Return the [X, Y] coordinate for the center point of the cell that contains the specified text.  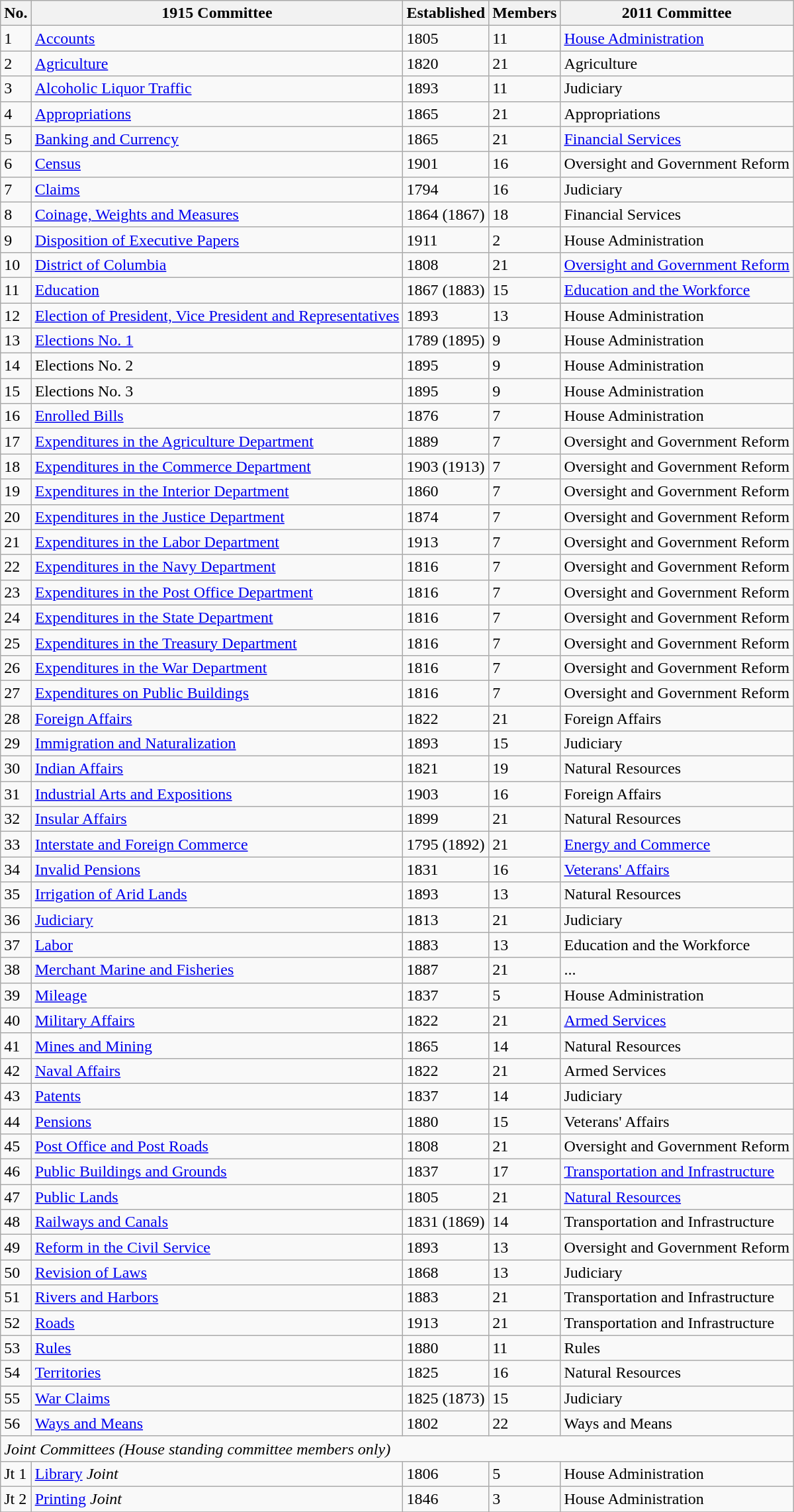
1846 [446, 1499]
District of Columbia [217, 265]
Military Affairs [217, 1020]
1868 [446, 1272]
Expenditures in the Treasury Department [217, 643]
49 [16, 1247]
35 [16, 895]
26 [16, 668]
1802 [446, 1423]
1789 (1895) [446, 341]
1 [16, 38]
Irrigation of Arid Lands [217, 895]
34 [16, 869]
8 [16, 214]
Indian Affairs [217, 769]
Members [525, 13]
1820 [446, 64]
Jt 2 [16, 1499]
Railways and Canals [217, 1222]
Expenditures in the Post Office Department [217, 592]
1874 [446, 517]
Interstate and Foreign Commerce [217, 844]
No. [16, 13]
Alcoholic Liquor Traffic [217, 89]
1889 [446, 441]
24 [16, 617]
10 [16, 265]
23 [16, 592]
1903 [446, 794]
Elections No. 2 [217, 366]
1876 [446, 416]
Merchant Marine and Fisheries [217, 970]
53 [16, 1348]
12 [16, 316]
Joint Committees (House standing committee members only) [397, 1448]
Immigration and Naturalization [217, 744]
43 [16, 1096]
55 [16, 1398]
2011 Committee [677, 13]
Education [217, 290]
Naval Affairs [217, 1071]
Jt 1 [16, 1474]
54 [16, 1373]
Labor [217, 945]
1911 [446, 240]
42 [16, 1071]
Mileage [217, 995]
39 [16, 995]
Printing Joint [217, 1499]
Expenditures in the State Department [217, 617]
37 [16, 945]
1831 (1869) [446, 1222]
36 [16, 920]
Expenditures in the Commerce Department [217, 467]
1825 [446, 1373]
45 [16, 1147]
27 [16, 693]
Mines and Mining [217, 1045]
33 [16, 844]
Elections No. 3 [217, 391]
51 [16, 1298]
Election of President, Vice President and Representatives [217, 316]
1831 [446, 869]
52 [16, 1323]
Expenditures in the War Department [217, 668]
47 [16, 1197]
... [677, 970]
1864 (1867) [446, 214]
Accounts [217, 38]
32 [16, 819]
Expenditures on Public Buildings [217, 693]
Banking and Currency [217, 139]
Library Joint [217, 1474]
Expenditures in the Navy Department [217, 567]
Public Lands [217, 1197]
Reform in the Civil Service [217, 1247]
Patents [217, 1096]
Claims [217, 189]
56 [16, 1423]
Enrolled Bills [217, 416]
50 [16, 1272]
30 [16, 769]
1806 [446, 1474]
29 [16, 744]
31 [16, 794]
Territories [217, 1373]
Energy and Commerce [677, 844]
1901 [446, 164]
1794 [446, 189]
1915 Committee [217, 13]
Established [446, 13]
1860 [446, 492]
1795 (1892) [446, 844]
1903 (1913) [446, 467]
Elections No. 1 [217, 341]
Post Office and Post Roads [217, 1147]
28 [16, 718]
Expenditures in the Agriculture Department [217, 441]
Insular Affairs [217, 819]
Expenditures in the Interior Department [217, 492]
1821 [446, 769]
Revision of Laws [217, 1272]
1887 [446, 970]
38 [16, 970]
Roads [217, 1323]
1825 (1873) [446, 1398]
46 [16, 1172]
1899 [446, 819]
Census [217, 164]
Pensions [217, 1122]
41 [16, 1045]
Expenditures in the Labor Department [217, 542]
40 [16, 1020]
Coinage, Weights and Measures [217, 214]
48 [16, 1222]
Disposition of Executive Papers [217, 240]
1813 [446, 920]
25 [16, 643]
Expenditures in the Justice Department [217, 517]
War Claims [217, 1398]
1867 (1883) [446, 290]
4 [16, 114]
44 [16, 1122]
6 [16, 164]
Industrial Arts and Expositions [217, 794]
Invalid Pensions [217, 869]
Rivers and Harbors [217, 1298]
Public Buildings and Grounds [217, 1172]
20 [16, 517]
